Search for the cell housing the specified text and yield its [x, y] center coordinate. 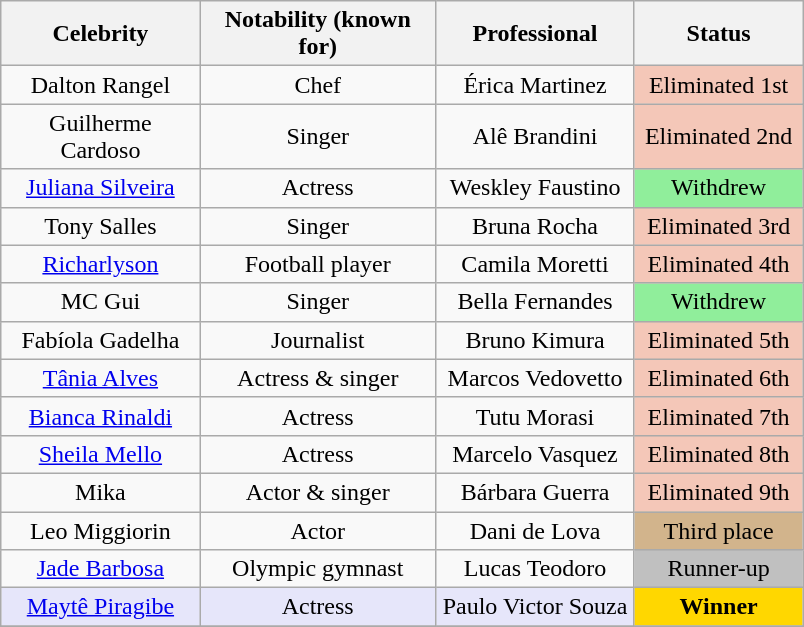
Eliminated 5th [718, 340]
Eliminated 2nd [718, 136]
Richarlyson [100, 264]
Sheila Mello [100, 454]
Actress & singer [318, 378]
Guilherme Cardoso [100, 136]
Bruno Kimura [536, 340]
Status [718, 34]
Actor [318, 531]
Football player [318, 264]
Olympic gymnast [318, 569]
Tony Salles [100, 226]
Eliminated 4th [718, 264]
Actor & singer [318, 492]
Maytê Piragibe [100, 607]
Third place [718, 531]
Eliminated 9th [718, 492]
Dani de Lova [536, 531]
Camila Moretti [536, 264]
Mika [100, 492]
Dalton Rangel [100, 85]
Notability (known for) [318, 34]
Eliminated 7th [718, 416]
MC Gui [100, 302]
Lucas Teodoro [536, 569]
Jade Barbosa [100, 569]
Marcos Vedovetto [536, 378]
Leo Miggiorin [100, 531]
Eliminated 3rd [718, 226]
Bruna Rocha [536, 226]
Tutu Morasi [536, 416]
Runner-up [718, 569]
Érica Martinez [536, 85]
Fabíola Gadelha [100, 340]
Eliminated 6th [718, 378]
Bella Fernandes [536, 302]
Professional [536, 34]
Celebrity [100, 34]
Juliana Silveira [100, 188]
Bianca Rinaldi [100, 416]
Paulo Victor Souza [536, 607]
Tânia Alves [100, 378]
Chef [318, 85]
Bárbara Guerra [536, 492]
Journalist [318, 340]
Winner [718, 607]
Eliminated 1st [718, 85]
Eliminated 8th [718, 454]
Weskley Faustino [536, 188]
Alê Brandini [536, 136]
Marcelo Vasquez [536, 454]
